Search for the cell housing the specified text and yield its [x, y] center coordinate. 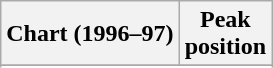
Chart (1996–97) [90, 34]
Peakposition [225, 34]
